Determine the [x, y] coordinate at the center of the cell enclosing the given text.  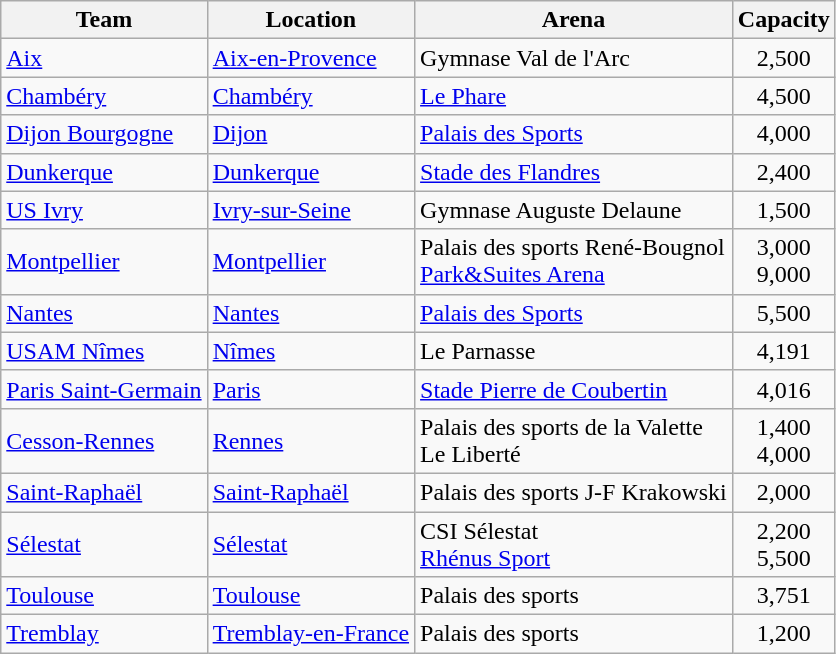
2,400 [784, 172]
1,500 [784, 210]
Dijon Bourgogne [104, 134]
2,200 5,500 [784, 544]
4,000 [784, 134]
Cesson-Rennes [104, 440]
US Ivry [104, 210]
Ivry-sur-Seine [310, 210]
1,400 4,000 [784, 440]
Palais des sports J-F Krakowski [574, 492]
Gymnase Val de l'Arc [574, 58]
Location [310, 20]
2,500 [784, 58]
Gymnase Auguste Delaune [574, 210]
Dijon [310, 134]
4,016 [784, 389]
Tremblay-en-France [310, 634]
CSI SélestatRhénus Sport [574, 544]
Paris Saint-Germain [104, 389]
1,200 [784, 634]
Paris [310, 389]
Capacity [784, 20]
Stade des Flandres [574, 172]
3,000 9,000 [784, 262]
4,191 [784, 351]
Tremblay [104, 634]
Aix [104, 58]
Rennes [310, 440]
Le Phare [574, 96]
4,500 [784, 96]
Palais des sports René-BougnolPark&Suites Arena [574, 262]
3,751 [784, 596]
Arena [574, 20]
2,000 [784, 492]
Le Parnasse [574, 351]
Aix-en-Provence [310, 58]
Team [104, 20]
USAM Nîmes [104, 351]
Stade Pierre de Coubertin [574, 389]
5,500 [784, 313]
Palais des sports de la ValetteLe Liberté [574, 440]
Nîmes [310, 351]
